Scan for the cell matching the given text and deliver its [x, y] coordinate at center. 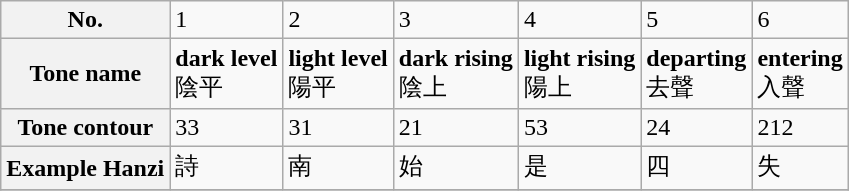
失 [800, 168]
是 [579, 168]
dark level陰平 [226, 74]
3 [456, 20]
31 [338, 127]
light level陽平 [338, 74]
212 [800, 127]
light rising陽上 [579, 74]
33 [226, 127]
四 [696, 168]
詩 [226, 168]
entering入聲 [800, 74]
2 [338, 20]
21 [456, 127]
5 [696, 20]
Tone contour [86, 127]
No. [86, 20]
dark rising陰上 [456, 74]
departing去聲 [696, 74]
1 [226, 20]
4 [579, 20]
53 [579, 127]
24 [696, 127]
始 [456, 168]
Example Hanzi [86, 168]
Tone name [86, 74]
南 [338, 168]
6 [800, 20]
